From the cell containing the given text, extract its center point as [x, y] coordinate. 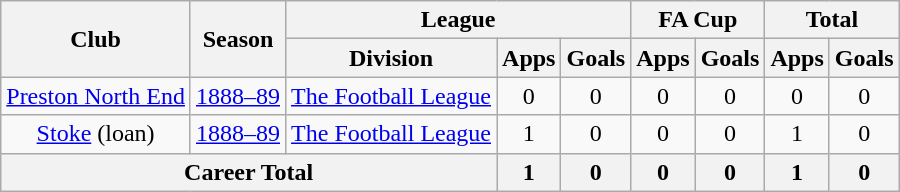
Preston North End [96, 96]
Division [392, 58]
Club [96, 39]
Season [238, 39]
Career Total [249, 172]
League [458, 20]
FA Cup [698, 20]
Total [832, 20]
Stoke (loan) [96, 134]
